Return the (x, y) coordinate for the center point of the cell that contains the specified text.  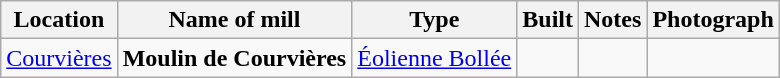
Courvières (59, 58)
Built (548, 20)
Type (434, 20)
Éolienne Bollée (434, 58)
Name of mill (234, 20)
Location (59, 20)
Photograph (713, 20)
Notes (613, 20)
Moulin de Courvières (234, 58)
